Detect which cell encompasses the target text, then output its [X, Y] center coordinate. 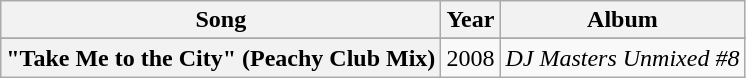
DJ Masters Unmixed #8 [622, 58]
Album [622, 20]
Year [470, 20]
2008 [470, 58]
"Take Me to the City" (Peachy Club Mix) [221, 58]
Song [221, 20]
